Locate the cell with the specified text and output its (X, Y) center coordinate. 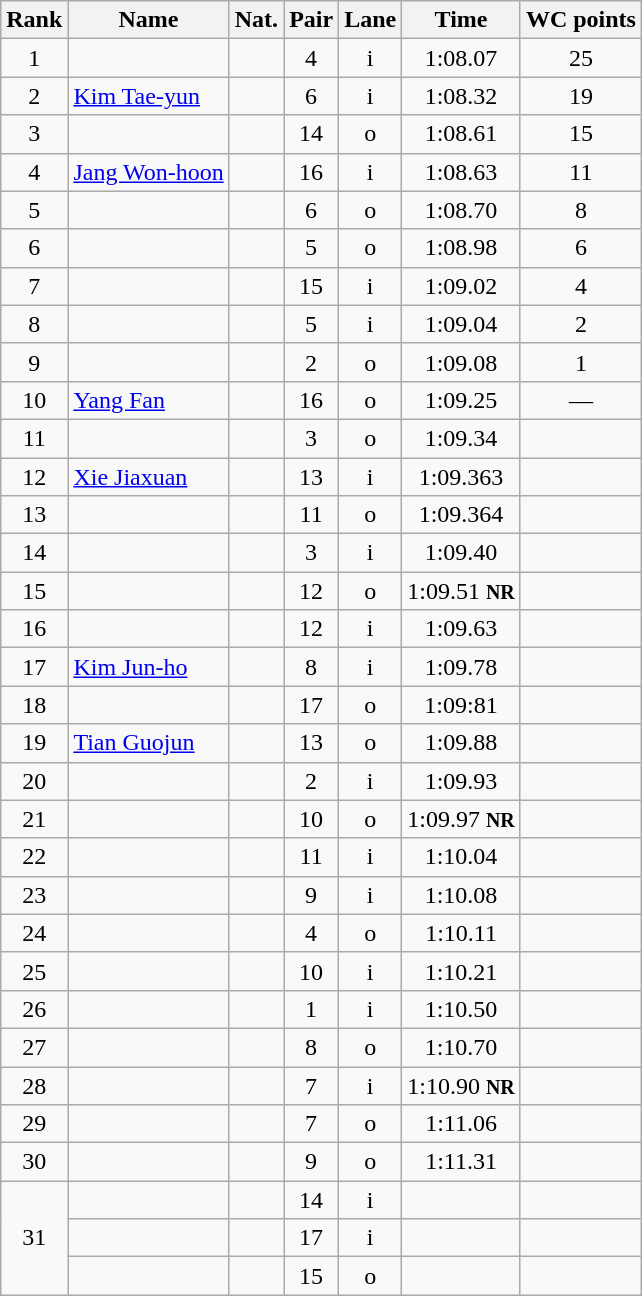
1:09.93 (462, 781)
Time (462, 20)
Pair (312, 20)
Rank (34, 20)
23 (34, 895)
1:08.61 (462, 134)
Xie Jiaxuan (148, 477)
21 (34, 819)
1:09.40 (462, 553)
30 (34, 1162)
WC points (580, 20)
1:09:81 (462, 705)
1:09.97 NR (462, 819)
1:10.11 (462, 933)
1:09.78 (462, 667)
27 (34, 1047)
1:09.25 (462, 400)
26 (34, 1009)
1:09.08 (462, 362)
1:10.04 (462, 857)
28 (34, 1085)
1:08.63 (462, 172)
1:08.98 (462, 248)
1:09.363 (462, 477)
Kim Tae-yun (148, 96)
31 (34, 1238)
Tian Guojun (148, 743)
1:11.31 (462, 1162)
1:09.02 (462, 286)
1:09.51 NR (462, 591)
Jang Won-hoon (148, 172)
1:09.34 (462, 438)
— (580, 400)
1:08.70 (462, 210)
1:10.21 (462, 971)
Nat. (256, 20)
20 (34, 781)
24 (34, 933)
1:08.32 (462, 96)
22 (34, 857)
Yang Fan (148, 400)
1:09.364 (462, 515)
1:09.04 (462, 324)
Kim Jun-ho (148, 667)
1:09.63 (462, 629)
1:10.90 NR (462, 1085)
1:11.06 (462, 1124)
18 (34, 705)
Lane (370, 20)
1:10.50 (462, 1009)
Name (148, 20)
1:09.88 (462, 743)
1:10.70 (462, 1047)
29 (34, 1124)
1:10.08 (462, 895)
1:08.07 (462, 58)
